Extract the [X, Y] coordinate from the center of the cell holding the provided text.  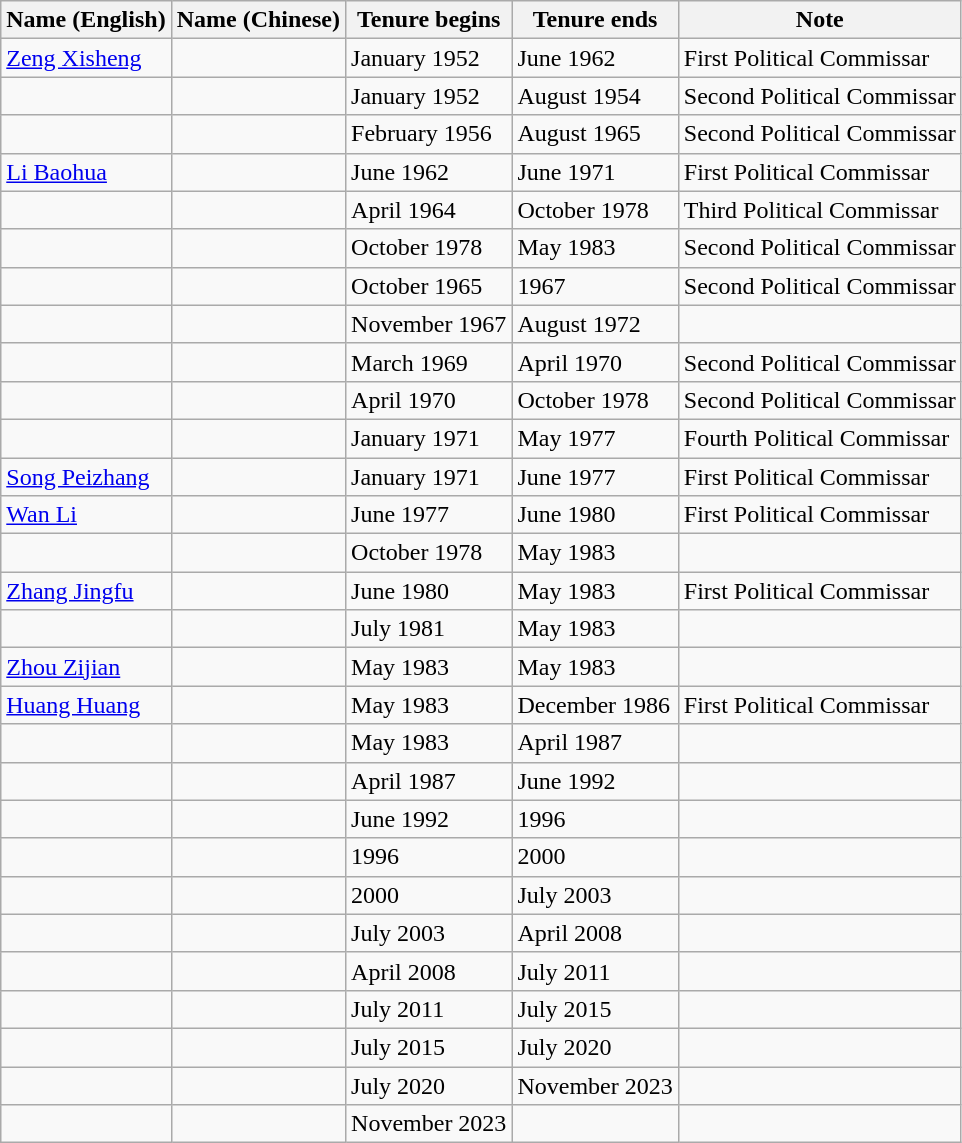
August 1972 [595, 324]
March 1969 [429, 362]
August 1965 [595, 134]
October 1965 [429, 286]
Note [820, 20]
July 1981 [429, 629]
August 1954 [595, 96]
Name (English) [86, 20]
Name (Chinese) [258, 20]
Song Peizhang [86, 477]
Li Baohua [86, 172]
Zhou Zijian [86, 667]
Tenure begins [429, 20]
February 1956 [429, 134]
Zhang Jingfu [86, 591]
Huang Huang [86, 705]
Tenure ends [595, 20]
Wan Li [86, 515]
April 1964 [429, 210]
November 1967 [429, 324]
1967 [595, 286]
Fourth Political Commissar [820, 438]
Third Political Commissar [820, 210]
May 1977 [595, 438]
December 1986 [595, 705]
Zeng Xisheng [86, 58]
June 1971 [595, 172]
